Extract the (x, y) coordinate from the center of the cell holding the provided text.  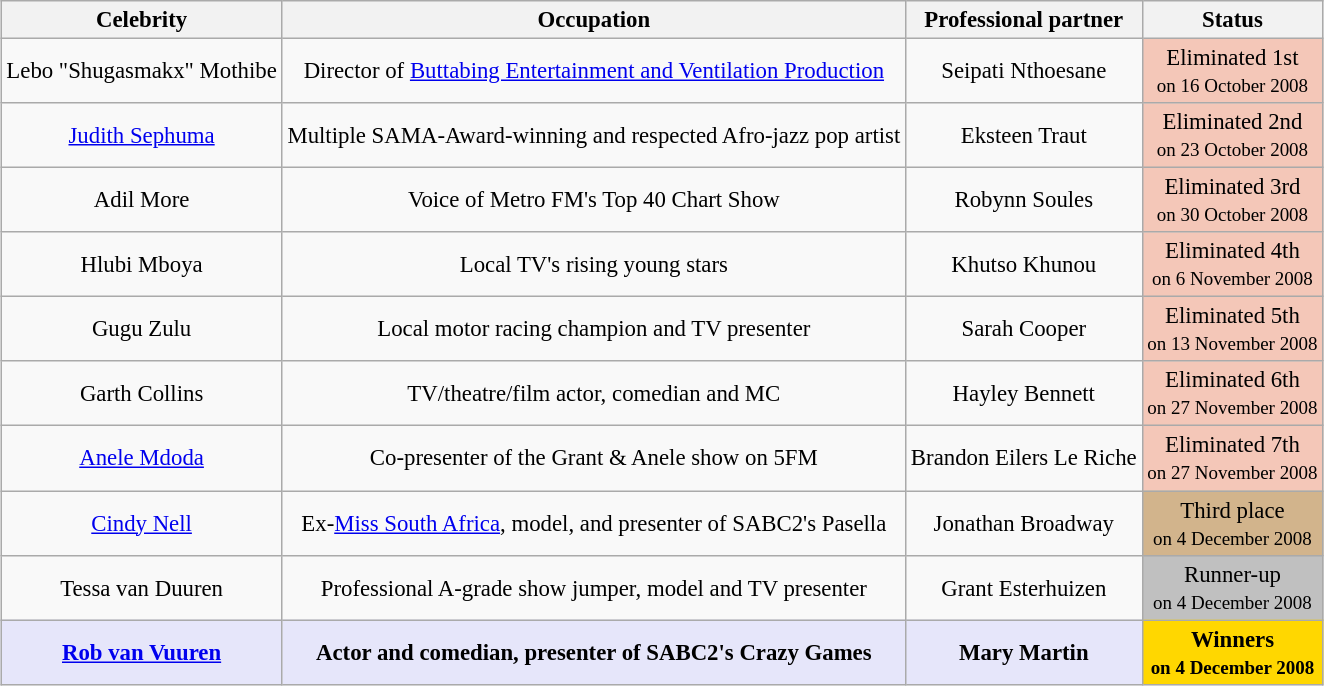
Professional partner (1024, 20)
Actor and comedian, presenter of SABC2's Crazy Games (594, 652)
Eliminated 6thon 27 November 2008 (1232, 394)
Status (1232, 20)
Occupation (594, 20)
Garth Collins (142, 394)
Local TV's rising young stars (594, 264)
Sarah Cooper (1024, 330)
Adil More (142, 200)
Local motor racing champion and TV presenter (594, 330)
Eksteen Traut (1024, 136)
Eliminated 5thon 13 November 2008 (1232, 330)
Brandon Eilers Le Riche (1024, 458)
Director of Buttabing Entertainment and Ventilation Production (594, 70)
Runner-upon 4 December 2008 (1232, 588)
Hayley Bennett (1024, 394)
Eliminated 1ston 16 October 2008 (1232, 70)
Rob van Vuuren (142, 652)
Lebo "Shugasmakx" Mothibe (142, 70)
Gugu Zulu (142, 330)
Grant Esterhuizen (1024, 588)
Anele Mdoda (142, 458)
Judith Sephuma (142, 136)
Cindy Nell (142, 522)
Seipati Nthoesane (1024, 70)
Mary Martin (1024, 652)
Eliminated 7thon 27 November 2008 (1232, 458)
Professional A-grade show jumper, model and TV presenter (594, 588)
Khutso Khunou (1024, 264)
Multiple SAMA-Award-winning and respected Afro-jazz pop artist (594, 136)
Eliminated 2ndon 23 October 2008 (1232, 136)
Eliminated 3rdon 30 October 2008 (1232, 200)
Third placeon 4 December 2008 (1232, 522)
Ex-Miss South Africa, model, and presenter of SABC2's Pasella (594, 522)
Co-presenter of the Grant & Anele show on 5FM (594, 458)
Eliminated 4thon 6 November 2008 (1232, 264)
TV/theatre/film actor, comedian and MC (594, 394)
Celebrity (142, 20)
Tessa van Duuren (142, 588)
Hlubi Mboya (142, 264)
Voice of Metro FM's Top 40 Chart Show (594, 200)
Jonathan Broadway (1024, 522)
Robynn Soules (1024, 200)
Winnerson 4 December 2008 (1232, 652)
